Identify which cell holds the provided text, then report its [X, Y] central coordinate. 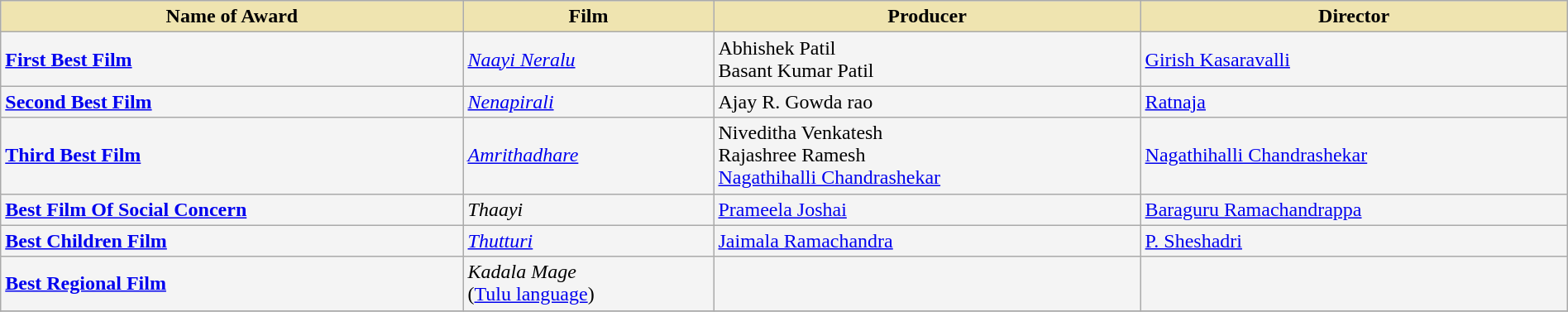
Jaimala Ramachandra [927, 241]
Second Best Film [232, 102]
Name of Award [232, 17]
Nagathihalli Chandrashekar [1354, 156]
Ratnaja [1354, 102]
Girish Kasaravalli [1354, 60]
Producer [927, 17]
Prameela Joshai [927, 209]
Third Best Film [232, 156]
Abhishek PatilBasant Kumar Patil [927, 60]
Director [1354, 17]
Niveditha VenkateshRajashree RameshNagathihalli Chandrashekar [927, 156]
Naayi Neralu [589, 60]
Baraguru Ramachandrappa [1354, 209]
Best Film Of Social Concern [232, 209]
First Best Film [232, 60]
Kadala Mage(Tulu language) [589, 283]
Nenapirali [589, 102]
Film [589, 17]
Amrithadhare [589, 156]
Thaayi [589, 209]
Thutturi [589, 241]
Best Regional Film [232, 283]
Best Children Film [232, 241]
P. Sheshadri [1354, 241]
Ajay R. Gowda rao [927, 102]
